For the text-containing cell, return its midpoint in (X, Y) coordinate format. 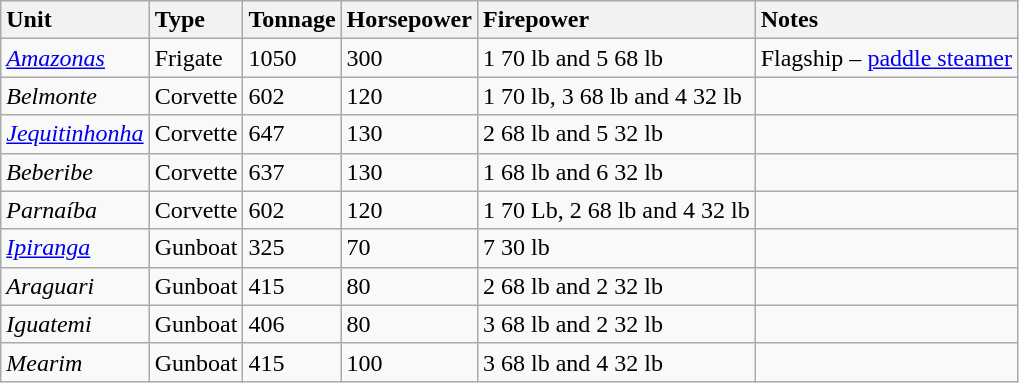
Notes (886, 20)
2 68 lb and 5 32 lb (616, 134)
2 68 lb and 2 32 lb (616, 286)
Mearim (75, 362)
1 70 Lb, 2 68 lb and 4 32 lb (616, 210)
Tonnage (292, 20)
637 (292, 172)
325 (292, 248)
1050 (292, 58)
Unit (75, 20)
70 (409, 248)
Belmonte (75, 96)
1 70 lb and 5 68 lb (616, 58)
Jequitinhonha (75, 134)
Iguatemi (75, 324)
Amazonas (75, 58)
300 (409, 58)
3 68 lb and 4 32 lb (616, 362)
Flagship – paddle steamer (886, 58)
Firepower (616, 20)
Parnaíba (75, 210)
3 68 lb and 2 32 lb (616, 324)
647 (292, 134)
1 68 lb and 6 32 lb (616, 172)
100 (409, 362)
Frigate (196, 58)
Horsepower (409, 20)
Type (196, 20)
Ipiranga (75, 248)
1 70 lb, 3 68 lb and 4 32 lb (616, 96)
406 (292, 324)
Beberibe (75, 172)
7 30 lb (616, 248)
Araguari (75, 286)
